Determine the [X, Y] coordinate at the center of the cell enclosing the given text.  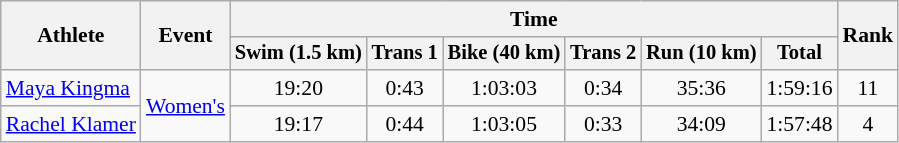
Rank [868, 36]
35:36 [701, 88]
0:33 [603, 124]
4 [868, 124]
Rachel Klamer [71, 124]
Women's [186, 106]
1:59:16 [799, 88]
Event [186, 36]
Maya Kingma [71, 88]
19:20 [298, 88]
Run (10 km) [701, 54]
1:03:03 [504, 88]
Bike (40 km) [504, 54]
0:34 [603, 88]
19:17 [298, 124]
Swim (1.5 km) [298, 54]
Total [799, 54]
Trans 2 [603, 54]
0:43 [405, 88]
34:09 [701, 124]
Trans 1 [405, 54]
1:03:05 [504, 124]
1:57:48 [799, 124]
11 [868, 88]
Athlete [71, 36]
0:44 [405, 124]
Time [534, 19]
